Detect which cell encompasses the target text, then output its [x, y] center coordinate. 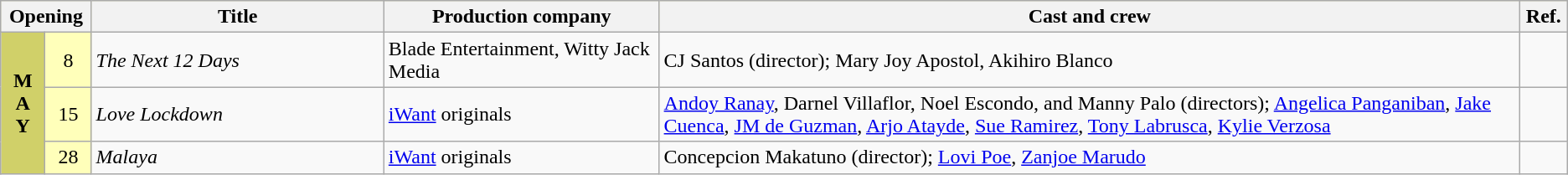
Title [238, 17]
Production company [521, 17]
Opening [46, 17]
CJ Santos (director); Mary Joy Apostol, Akihiro Blanco [1089, 60]
8 [69, 60]
Love Lockdown [238, 114]
28 [69, 157]
15 [69, 114]
Malaya [238, 157]
Concepcion Makatuno (director); Lovi Poe, Zanjoe Marudo [1089, 157]
Blade Entertainment, Witty Jack Media [521, 60]
MAY [23, 103]
Ref. [1543, 17]
Cast and crew [1089, 17]
The Next 12 Days [238, 60]
